Pinpoint the cell where the given text exists, returning its (X, Y) midpoint coordinate. 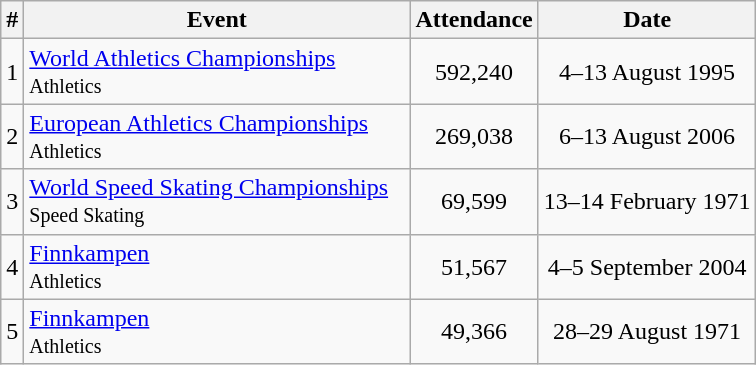
269,038 (474, 136)
6–13 August 2006 (647, 136)
Date (647, 20)
69,599 (474, 202)
49,366 (474, 332)
Attendance (474, 20)
592,240 (474, 72)
4–13 August 1995 (647, 72)
World Athletics ChampionshipsAthletics (217, 72)
2 (12, 136)
# (12, 20)
3 (12, 202)
13–14 February 1971 (647, 202)
28–29 August 1971 (647, 332)
World Speed Skating ChampionshipsSpeed Skating (217, 202)
51,567 (474, 266)
Event (217, 20)
1 (12, 72)
4 (12, 266)
5 (12, 332)
4–5 September 2004 (647, 266)
European Athletics ChampionshipsAthletics (217, 136)
